Locate the cell with the specified text and output its (x, y) center coordinate. 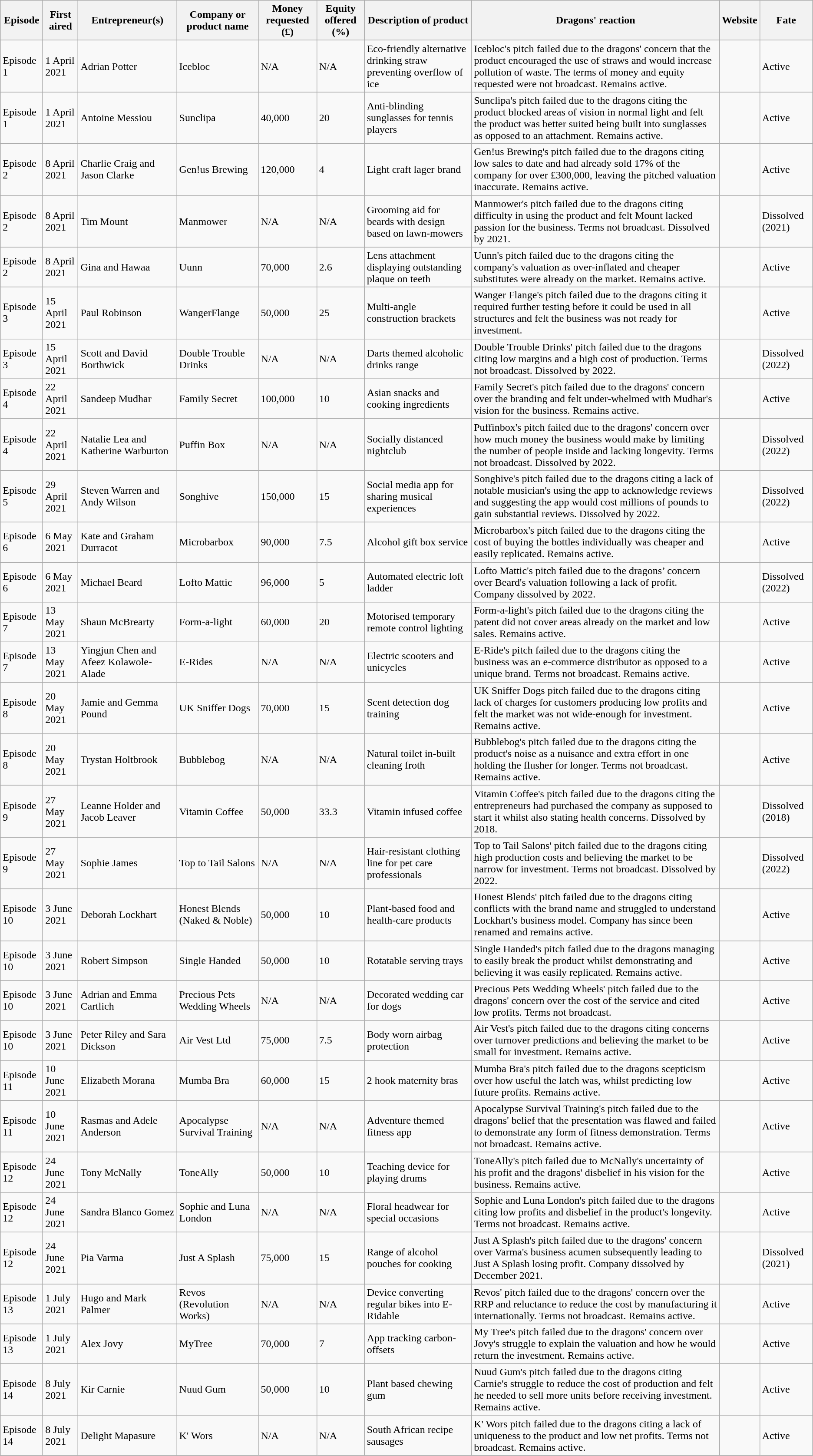
Puffin Box (218, 445)
Microbarbox's pitch failed due to the dragons citing the cost of buying the bottles individually was cheaper and easily replicated. Remains active. (596, 542)
Nuud Gum (218, 1390)
150,000 (288, 496)
Company or product name (218, 20)
Gina and Hawaa (128, 267)
Rotatable serving trays (418, 961)
Sandeep Mudhar (128, 399)
Precious Pets Wedding Wheels' pitch failed due to the dragons' concern over the cost of the service and cited low profits. Terms not broadcast. (596, 1000)
Entrepreneur(s) (128, 20)
Top to Tail Salons (218, 863)
Paul Robinson (128, 313)
Dissolved (2018) (786, 811)
Kate and Graham Durracot (128, 542)
Honest Blends (Naked & Noble) (218, 915)
Adrian and Emma Cartlich (128, 1000)
Range of alcohol pouches for cooking (418, 1258)
Asian snacks and cooking ingredients (418, 399)
Air Vest Ltd (218, 1040)
Eco-friendly alternative drinking straw preventing overflow of ice (418, 66)
Trystan Holtbrook (128, 760)
Lofto Mattic (218, 582)
Songhive (218, 496)
ToneAlly (218, 1172)
2 hook maternity bras (418, 1080)
Description of product (418, 20)
120,000 (288, 169)
Icebloc (218, 66)
90,000 (288, 542)
Plant based chewing gum (418, 1390)
Mumba Bra (218, 1080)
40,000 (288, 118)
Vitamin infused coffee (418, 811)
Scott and David Borthwick (128, 359)
Light craft lager brand (418, 169)
Uunn (218, 267)
Adrian Potter (128, 66)
Antoine Messiou (128, 118)
Manmower (218, 221)
Tony McNally (128, 1172)
South African recipe sausages (418, 1436)
Just A Splash (218, 1258)
Anti-blinding sunglasses for tennis players (418, 118)
Delight Mapasure (128, 1436)
Yingjun Chen and Afeez Kolawole-Alade (128, 662)
Scent detection dog training (418, 708)
Sophie James (128, 863)
Socially distanced nightclub (418, 445)
2.6 (340, 267)
Multi-angle construction brackets (418, 313)
App tracking carbon-offsets (418, 1344)
Tim Mount (128, 221)
Alex Jovy (128, 1344)
Automated electric loft ladder (418, 582)
Natalie Lea and Katherine Warburton (128, 445)
Vitamin Coffee (218, 811)
4 (340, 169)
Michael Beard (128, 582)
UK Sniffer Dogs (218, 708)
7 (340, 1344)
Dragons' reaction (596, 20)
25 (340, 313)
Device converting regular bikes into E-Ridable (418, 1304)
Apocalypse Survival Training (218, 1126)
33.3 (340, 811)
Bubblebog (218, 760)
Precious Pets Wedding Wheels (218, 1000)
Adventure themed fitness app (418, 1126)
Motorised temporary remote control lighting (418, 622)
Charlie Craig and Jason Clarke (128, 169)
100,000 (288, 399)
Robert Simpson (128, 961)
Rasmas and Adele Anderson (128, 1126)
5 (340, 582)
29 April 2021 (61, 496)
Form-a-light (218, 622)
Hair-resistant clothing line for pet care professionals (418, 863)
Darts themed alcoholic drinks range (418, 359)
Decorated wedding car for dogs (418, 1000)
Grooming aid for beards with design based on lawn-mowers (418, 221)
Website (740, 20)
ToneAlly's pitch failed due to McNally's uncertainty of his profit and the dragons' disbelief in his vision for the business. Remains active. (596, 1172)
WangerFlange (218, 313)
Lens attachment displaying outstanding plaque on teeth (418, 267)
Elizabeth Morana (128, 1080)
First aired (61, 20)
Episode 5 (22, 496)
Lofto Mattic's pitch failed due to the dragons’ concern over Beard's valuation following a lack of profit. Company dissolved by 2022. (596, 582)
K' Wors (218, 1436)
Steven Warren and Andy Wilson (128, 496)
Electric scooters and unicycles (418, 662)
MyTree (218, 1344)
Gen!us Brewing (218, 169)
Fate (786, 20)
Money requested (£) (288, 20)
Sandra Blanco Gomez (128, 1212)
Deborah Lockhart (128, 915)
Mumba Bra's pitch failed due to the dragons scepticism over how useful the latch was, whilst predicting low future profits. Remains active. (596, 1080)
Revos (Revolution Works) (218, 1304)
Double Trouble Drinks (218, 359)
Leanne Holder and Jacob Leaver (128, 811)
Kir Carnie (128, 1390)
Sophie and Luna London (218, 1212)
Jamie and Gemma Pound (128, 708)
Microbarbox (218, 542)
E-Rides (218, 662)
Family Secret (218, 399)
Single Handed (218, 961)
Floral headwear for special occasions (418, 1212)
Episode (22, 20)
K' Wors pitch failed due to the dragons citing a lack of uniqueness to the product and low net profits. Terms not broadcast. Remains active. (596, 1436)
Social media app for sharing musical experiences (418, 496)
Double Trouble Drinks' pitch failed due to the dragons citing low margins and a high cost of production. Terms not broadcast. Dissolved by 2022. (596, 359)
Body worn airbag protection (418, 1040)
Peter Riley and Sara Dickson (128, 1040)
Hugo and Mark Palmer (128, 1304)
Teaching device for playing drums (418, 1172)
96,000 (288, 582)
Natural toilet in-built cleaning froth (418, 760)
Shaun McBrearty (128, 622)
Alcohol gift box service (418, 542)
Plant-based food and health-care products (418, 915)
Equity offered (%) (340, 20)
Form-a-light's pitch failed due to the dragons citing the patent did not cover areas already on the market and low sales. Remains active. (596, 622)
Sunclipa (218, 118)
Pia Varma (128, 1258)
